Extract the [x, y] coordinate from the center of the cell holding the provided text.  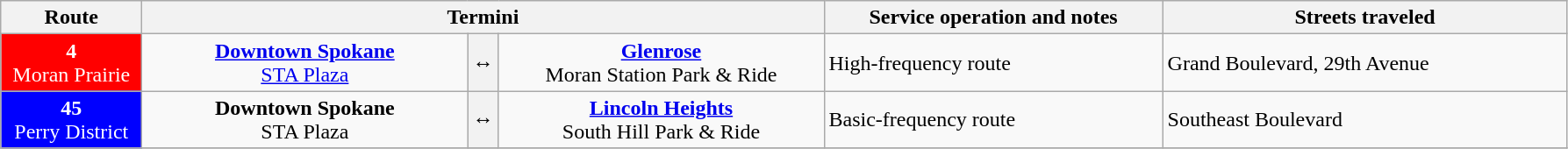
Basic-frequency route [993, 119]
4Moran Prairie [72, 63]
Route [72, 18]
Grand Boulevard, 29th Avenue [1365, 63]
Streets traveled [1365, 18]
Termini [483, 18]
Service operation and notes [993, 18]
45Perry District [72, 119]
GlenroseMoran Station Park & Ride [662, 63]
Lincoln HeightsSouth Hill Park & Ride [662, 119]
Southeast Boulevard [1365, 119]
High-frequency route [993, 63]
